Return the [X, Y] coordinate for the center point of the cell that contains the specified text.  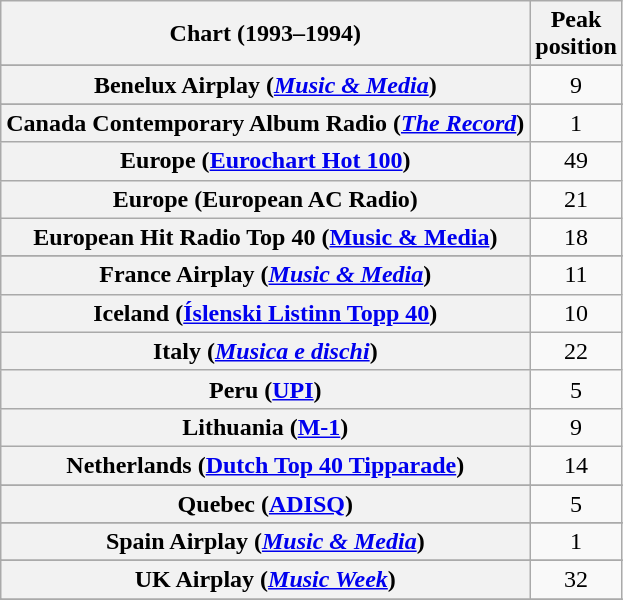
10 [576, 313]
14 [576, 465]
Quebec (ADISQ) [266, 503]
Europe (European AC Radio) [266, 199]
49 [576, 161]
22 [576, 351]
European Hit Radio Top 40 (Music & Media) [266, 237]
Peakposition [576, 34]
Europe (Eurochart Hot 100) [266, 161]
Spain Airplay (Music & Media) [266, 542]
Chart (1993–1994) [266, 34]
21 [576, 199]
Lithuania (M-1) [266, 427]
France Airplay (Music & Media) [266, 275]
Iceland (Íslenski Listinn Topp 40) [266, 313]
Italy (Musica e dischi) [266, 351]
Canada Contemporary Album Radio (The Record) [266, 123]
UK Airplay (Music Week) [266, 580]
18 [576, 237]
Peru (UPI) [266, 389]
Benelux Airplay (Music & Media) [266, 85]
32 [576, 580]
11 [576, 275]
Netherlands (Dutch Top 40 Tipparade) [266, 465]
